Find where the given text appears and provide that cell's center as [X, Y] coordinate. 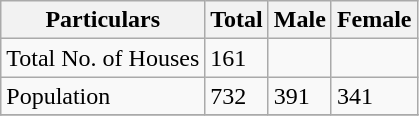
Male [300, 20]
Population [103, 96]
341 [374, 96]
Female [374, 20]
Total [237, 20]
391 [300, 96]
Total No. of Houses [103, 58]
Particulars [103, 20]
732 [237, 96]
161 [237, 58]
